Locate the cell with the specified text and output its [x, y] center coordinate. 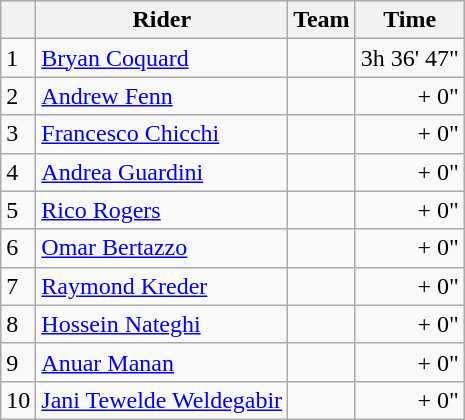
Hossein Nateghi [162, 324]
3 [18, 134]
Raymond Kreder [162, 286]
Omar Bertazzo [162, 248]
Andrew Fenn [162, 96]
9 [18, 362]
Anuar Manan [162, 362]
3h 36' 47" [410, 58]
6 [18, 248]
Team [322, 20]
Rico Rogers [162, 210]
Jani Tewelde Weldegabir [162, 400]
7 [18, 286]
4 [18, 172]
8 [18, 324]
Francesco Chicchi [162, 134]
Time [410, 20]
2 [18, 96]
Bryan Coquard [162, 58]
1 [18, 58]
Rider [162, 20]
10 [18, 400]
5 [18, 210]
Andrea Guardini [162, 172]
